Identify which cell holds the provided text, then report its (X, Y) central coordinate. 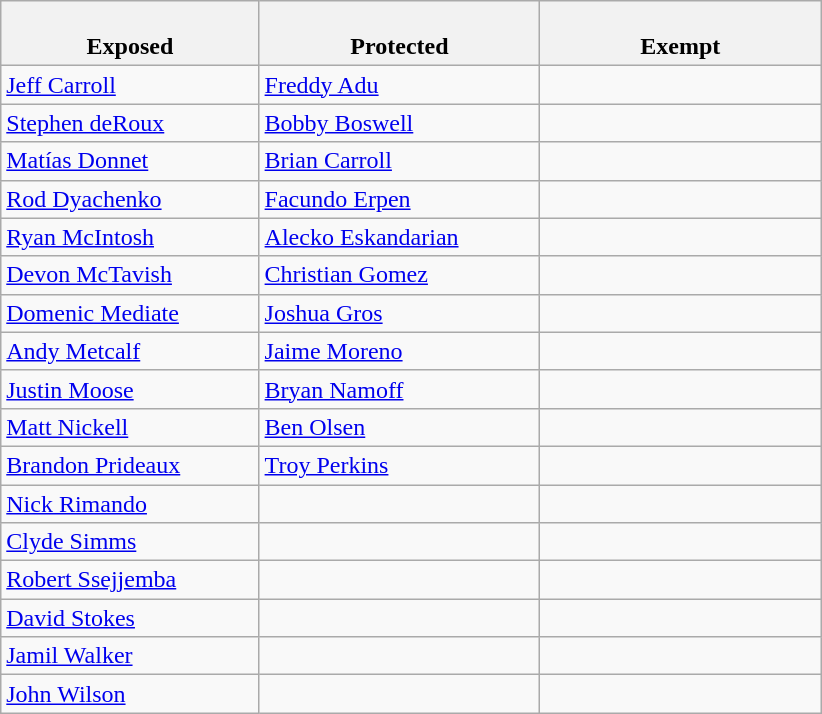
Domenic Mediate (130, 313)
Protected (400, 34)
Andy Metcalf (130, 351)
Exposed (130, 34)
Ryan McIntosh (130, 237)
Jaime Moreno (400, 351)
Matt Nickell (130, 427)
Devon McTavish (130, 275)
Jeff Carroll (130, 85)
Bobby Boswell (400, 123)
Matías Donnet (130, 161)
Clyde Simms (130, 542)
Alecko Eskandarian (400, 237)
Troy Perkins (400, 465)
John Wilson (130, 694)
Facundo Erpen (400, 199)
Rod Dyachenko (130, 199)
Nick Rimando (130, 503)
Freddy Adu (400, 85)
Joshua Gros (400, 313)
Jamil Walker (130, 656)
Bryan Namoff (400, 389)
Ben Olsen (400, 427)
David Stokes (130, 618)
Exempt (680, 34)
Brian Carroll (400, 161)
Justin Moose (130, 389)
Robert Ssejjemba (130, 580)
Christian Gomez (400, 275)
Stephen deRoux (130, 123)
Brandon Prideaux (130, 465)
